Return the (X, Y) coordinate for the center point of the cell that contains the specified text.  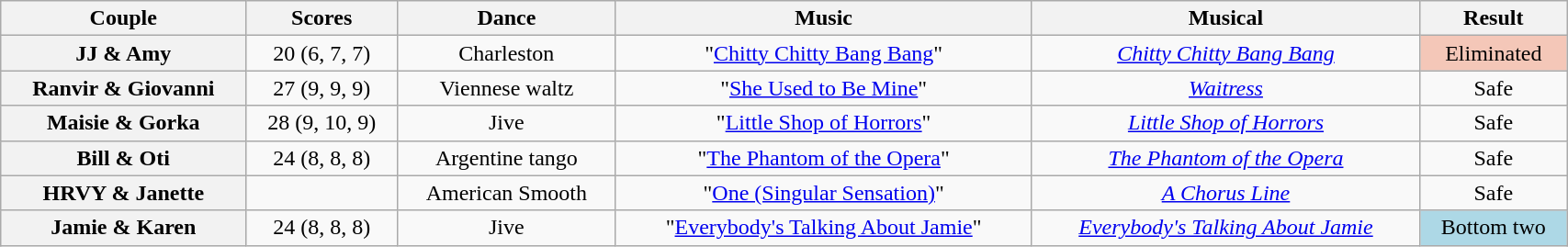
American Smooth (506, 193)
A Chorus Line (1225, 193)
Jamie & Karen (123, 228)
"Everybody's Talking About Jamie" (823, 228)
"One (Singular Sensation)" (823, 193)
Viennese waltz (506, 88)
Music (823, 18)
Bottom two (1494, 228)
Waitress (1225, 88)
Little Shop of Horrors (1225, 123)
Chitty Chitty Bang Bang (1225, 53)
Ranvir & Giovanni (123, 88)
HRVY & Janette (123, 193)
"The Phantom of the Opera" (823, 158)
Charleston (506, 53)
Eliminated (1494, 53)
Bill & Oti (123, 158)
Argentine tango (506, 158)
Maisie & Gorka (123, 123)
Scores (321, 18)
27 (9, 9, 9) (321, 88)
The Phantom of the Opera (1225, 158)
Everybody's Talking About Jamie (1225, 228)
Result (1494, 18)
Musical (1225, 18)
"Little Shop of Horrors" (823, 123)
Couple (123, 18)
Dance (506, 18)
20 (6, 7, 7) (321, 53)
JJ & Amy (123, 53)
"Chitty Chitty Bang Bang" (823, 53)
"She Used to Be Mine" (823, 88)
28 (9, 10, 9) (321, 123)
